Output the [X, Y] coordinate of the center of the cell containing the given text.  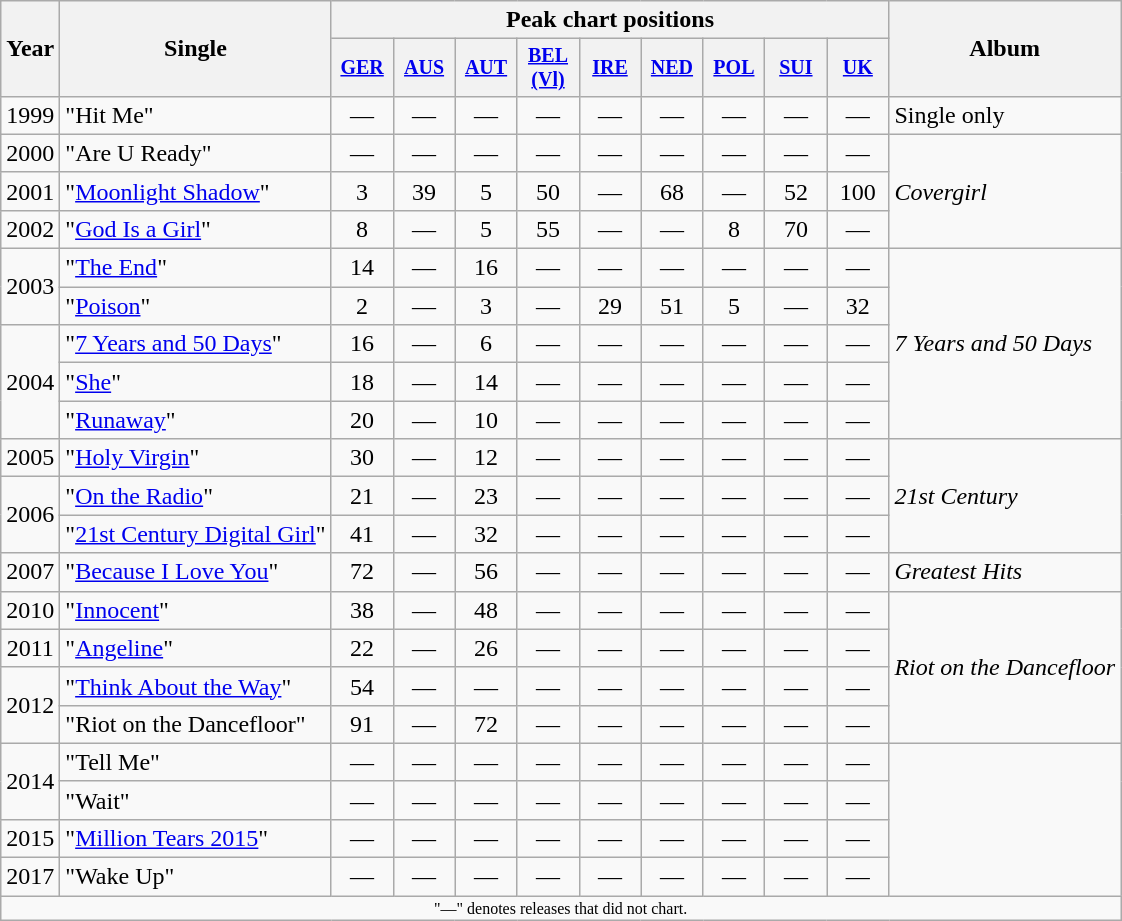
2017 [30, 877]
50 [548, 191]
Album [1005, 49]
21st Century [1005, 496]
"On the Radio" [196, 496]
"Think About the Way" [196, 686]
"Angeline" [196, 648]
1999 [30, 115]
12 [486, 458]
Greatest Hits [1005, 572]
100 [858, 191]
NED [672, 68]
18 [362, 382]
2002 [30, 229]
91 [362, 724]
Riot on the Dancefloor [1005, 667]
"Riot on the Dancefloor" [196, 724]
2015 [30, 838]
55 [548, 229]
38 [362, 610]
"God Is a Girl" [196, 229]
68 [672, 191]
6 [486, 344]
39 [424, 191]
10 [486, 420]
2007 [30, 572]
"Million Tears 2015" [196, 838]
Single only [1005, 115]
2003 [30, 287]
2001 [30, 191]
SUI [796, 68]
2005 [30, 458]
"Poison" [196, 306]
"Are U Ready" [196, 153]
"Runaway" [196, 420]
2012 [30, 705]
UK [858, 68]
AUS [424, 68]
Peak chart positions [610, 20]
Year [30, 49]
"Wake Up" [196, 877]
"Because I Love You" [196, 572]
56 [486, 572]
AUT [486, 68]
29 [610, 306]
"7 Years and 50 Days" [196, 344]
POL [734, 68]
23 [486, 496]
"Holy Virgin" [196, 458]
"Wait" [196, 800]
41 [362, 534]
2011 [30, 648]
"Innocent" [196, 610]
2004 [30, 382]
BEL (Vl) [548, 68]
20 [362, 420]
52 [796, 191]
70 [796, 229]
2010 [30, 610]
51 [672, 306]
7 Years and 50 Days [1005, 344]
"—" denotes releases that did not chart. [561, 908]
"Moonlight Shadow" [196, 191]
21 [362, 496]
"She" [196, 382]
2 [362, 306]
48 [486, 610]
"Hit Me" [196, 115]
IRE [610, 68]
Covergirl [1005, 191]
2000 [30, 153]
"The End" [196, 268]
"Tell Me" [196, 762]
2014 [30, 781]
30 [362, 458]
54 [362, 686]
2006 [30, 515]
26 [486, 648]
GER [362, 68]
22 [362, 648]
Single [196, 49]
"21st Century Digital Girl" [196, 534]
